Find where the given text appears and provide that cell's center as (X, Y) coordinate. 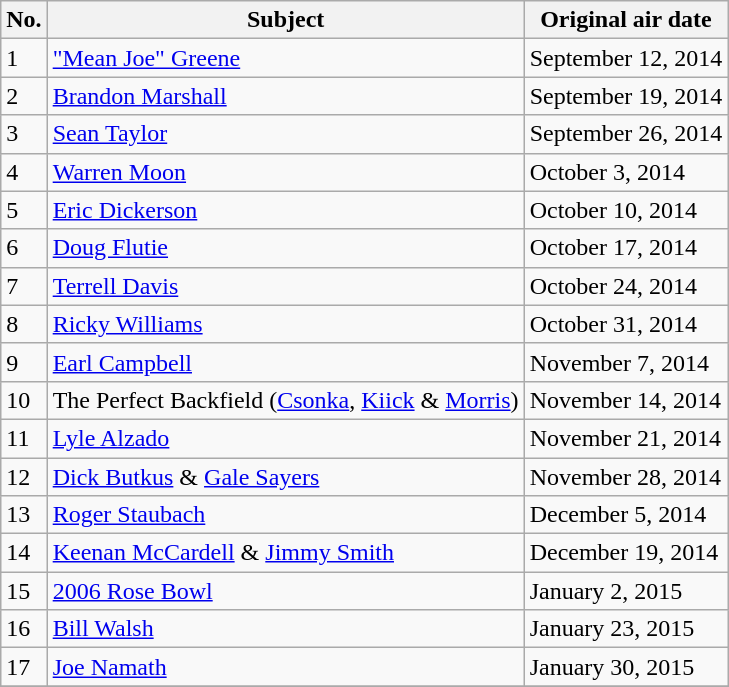
Sean Taylor (286, 134)
5 (24, 210)
16 (24, 629)
November 28, 2014 (626, 477)
Dick Butkus & Gale Sayers (286, 477)
15 (24, 591)
Joe Namath (286, 667)
7 (24, 286)
Ricky Williams (286, 324)
Subject (286, 20)
Warren Moon (286, 172)
10 (24, 400)
October 31, 2014 (626, 324)
November 7, 2014 (626, 362)
2 (24, 96)
"Mean Joe" Greene (286, 58)
January 30, 2015 (626, 667)
October 17, 2014 (626, 248)
9 (24, 362)
September 19, 2014 (626, 96)
6 (24, 248)
14 (24, 553)
Lyle Alzado (286, 438)
October 24, 2014 (626, 286)
Earl Campbell (286, 362)
October 3, 2014 (626, 172)
December 19, 2014 (626, 553)
Roger Staubach (286, 515)
Doug Flutie (286, 248)
13 (24, 515)
September 26, 2014 (626, 134)
Bill Walsh (286, 629)
Terrell Davis (286, 286)
Keenan McCardell & Jimmy Smith (286, 553)
January 2, 2015 (626, 591)
4 (24, 172)
Eric Dickerson (286, 210)
2006 Rose Bowl (286, 591)
January 23, 2015 (626, 629)
The Perfect Backfield (Csonka, Kiick & Morris) (286, 400)
8 (24, 324)
Brandon Marshall (286, 96)
1 (24, 58)
November 14, 2014 (626, 400)
3 (24, 134)
October 10, 2014 (626, 210)
Original air date (626, 20)
November 21, 2014 (626, 438)
12 (24, 477)
17 (24, 667)
September 12, 2014 (626, 58)
No. (24, 20)
December 5, 2014 (626, 515)
11 (24, 438)
